Return the (x, y) coordinate for the center point of the cell that contains the specified text.  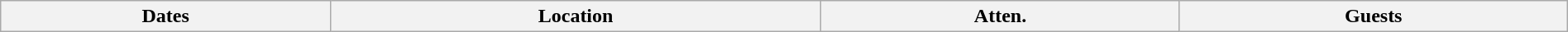
Atten. (1001, 16)
Dates (165, 16)
Guests (1373, 16)
Location (576, 16)
